Output the (x, y) coordinate of the center of the cell containing the given text.  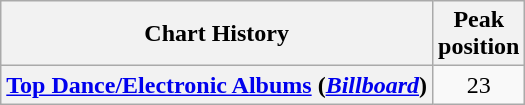
23 (479, 85)
Chart History (217, 34)
Top Dance/Electronic Albums (Billboard) (217, 85)
Peak position (479, 34)
